Pinpoint the cell where the given text exists, returning its [X, Y] midpoint coordinate. 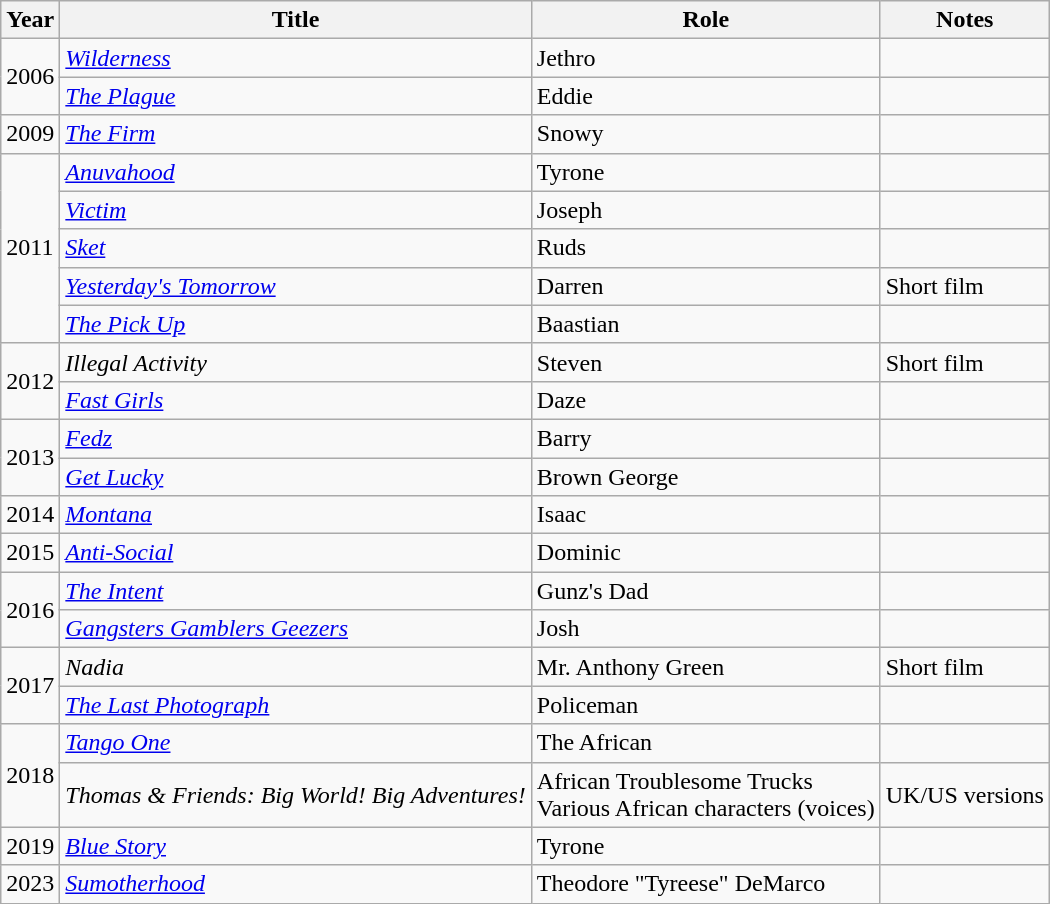
Wilderness [296, 58]
2018 [30, 776]
Daze [706, 400]
The Pick Up [296, 324]
Title [296, 20]
Role [706, 20]
Fedz [296, 438]
The Last Photograph [296, 705]
2015 [30, 553]
Isaac [706, 515]
2023 [30, 884]
Thomas & Friends: Big World! Big Adventures! [296, 794]
2012 [30, 381]
2013 [30, 457]
Illegal Activity [296, 362]
Blue Story [296, 846]
Dominic [706, 553]
The Intent [296, 591]
The Plague [296, 96]
Anti-Social [296, 553]
Fast Girls [296, 400]
Barry [706, 438]
Montana [296, 515]
Ruds [706, 248]
Brown George [706, 477]
Gangsters Gamblers Geezers [296, 629]
The African [706, 743]
Jethro [706, 58]
2006 [30, 77]
The Firm [296, 134]
2019 [30, 846]
Joseph [706, 210]
2011 [30, 248]
Victim [296, 210]
2016 [30, 610]
2014 [30, 515]
Snowy [706, 134]
Steven [706, 362]
Year [30, 20]
UK/US versions [964, 794]
Theodore "Tyreese" DeMarco [706, 884]
2009 [30, 134]
Anuvahood [296, 172]
Sket [296, 248]
Policeman [706, 705]
Nadia [296, 667]
Yesterday's Tomorrow [296, 286]
Darren [706, 286]
Josh [706, 629]
Get Lucky [296, 477]
Sumotherhood [296, 884]
Mr. Anthony Green [706, 667]
Notes [964, 20]
Gunz's Dad [706, 591]
Eddie [706, 96]
Tango One [296, 743]
African Troublesome TrucksVarious African characters (voices) [706, 794]
2017 [30, 686]
Baastian [706, 324]
